Return (X, Y) of the center of cell containing provided text 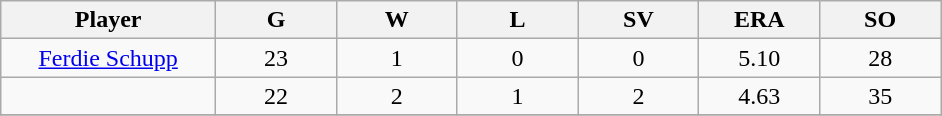
W (396, 20)
ERA (760, 20)
SV (638, 20)
4.63 (760, 96)
G (276, 20)
5.10 (760, 58)
Player (108, 20)
SO (880, 20)
28 (880, 58)
35 (880, 96)
L (518, 20)
22 (276, 96)
Ferdie Schupp (108, 58)
23 (276, 58)
